Scan for the cell matching the given text and deliver its [X, Y] coordinate at center. 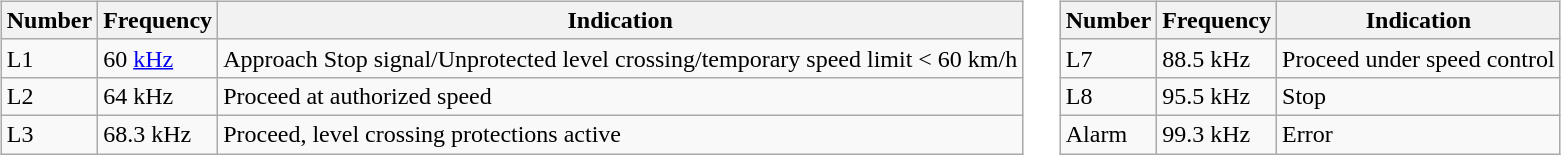
Alarm [1108, 134]
L8 [1108, 96]
88.5 kHz [1217, 58]
L1 [49, 58]
64 kHz [158, 96]
Error [1419, 134]
99.3 kHz [1217, 134]
L2 [49, 96]
68.3 kHz [158, 134]
60 kHz [158, 58]
95.5 kHz [1217, 96]
L3 [49, 134]
Proceed, level crossing protections active [620, 134]
Approach Stop signal/Unprotected level crossing/temporary speed limit < 60 km/h [620, 58]
Proceed under speed control [1419, 58]
Stop [1419, 96]
L7 [1108, 58]
Proceed at authorized speed [620, 96]
